Search for the cell housing the specified text and yield its (X, Y) center coordinate. 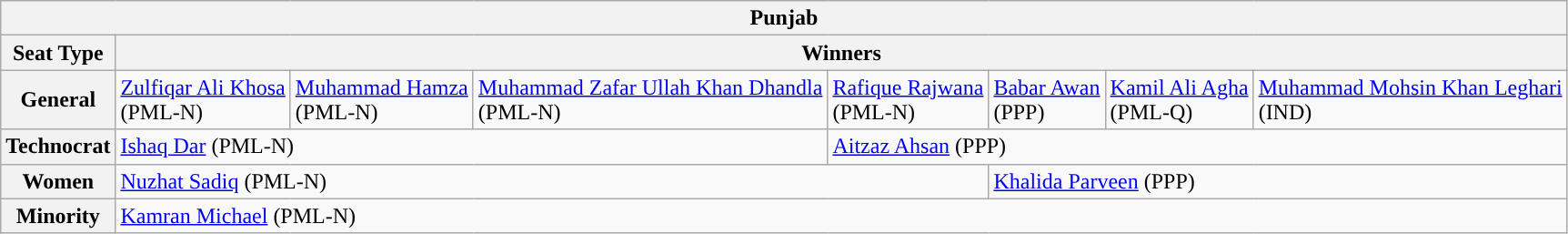
Nuzhat Sadiq (PML-N) (552, 181)
Babar Awan(PPP) (1047, 100)
General (58, 100)
Muhammad Zafar Ullah Khan Dhandla(PML-N) (650, 100)
Zulfiqar Ali Khosa(PML-N) (203, 100)
Khalida Parveen (PPP) (1278, 181)
Seat Type (58, 53)
Kamran Michael (PML-N) (841, 216)
Kamil Ali Agha(PML-Q) (1179, 100)
Winners (841, 53)
Technocrat (58, 147)
Ishaq Dar (PML-N) (471, 147)
Punjab (784, 18)
Muhammad Mohsin Khan Leghari(IND) (1410, 100)
Minority (58, 216)
Rafique Rajwana(PML-N) (908, 100)
Aitzaz Ahsan (PPP) (1197, 147)
Women (58, 181)
Muhammad Hamza(PML-N) (382, 100)
